Find where the given text appears and provide that cell's center as [X, Y] coordinate. 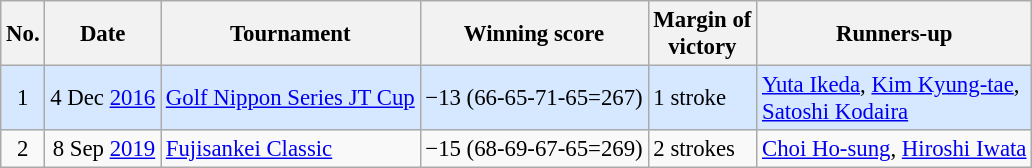
1 stroke [702, 98]
No. [23, 34]
Choi Ho-sung, Hiroshi Iwata [894, 149]
Yuta Ikeda, Kim Kyung-tae, Satoshi Kodaira [894, 98]
Margin ofvictory [702, 34]
Winning score [534, 34]
2 [23, 149]
4 Dec 2016 [103, 98]
8 Sep 2019 [103, 149]
−15 (68-69-67-65=269) [534, 149]
Date [103, 34]
Runners-up [894, 34]
−13 (66-65-71-65=267) [534, 98]
Tournament [290, 34]
Fujisankei Classic [290, 149]
1 [23, 98]
Golf Nippon Series JT Cup [290, 98]
2 strokes [702, 149]
